Locate the cell with the specified text and output its [X, Y] center coordinate. 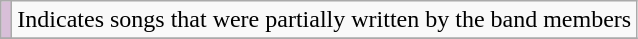
Indicates songs that were partially written by the band members [324, 20]
